Extract the (x, y) coordinate from the center of the cell holding the provided text.  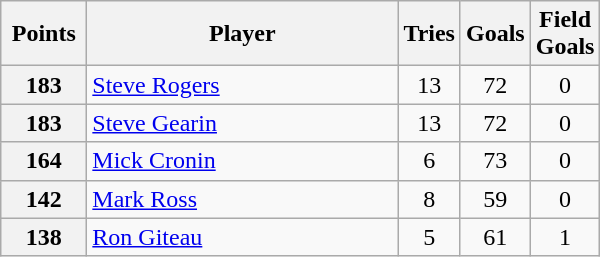
73 (495, 161)
Mark Ross (242, 199)
Goals (495, 34)
59 (495, 199)
1 (565, 237)
5 (430, 237)
61 (495, 237)
138 (44, 237)
Mick Cronin (242, 161)
164 (44, 161)
8 (430, 199)
Steve Gearin (242, 123)
6 (430, 161)
Tries (430, 34)
Ron Giteau (242, 237)
Field Goals (565, 34)
142 (44, 199)
Player (242, 34)
Steve Rogers (242, 85)
Points (44, 34)
